Return (X, Y) of the center of cell containing provided text 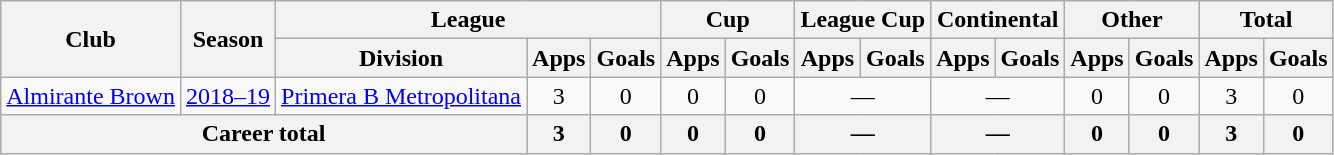
Continental (998, 20)
League Cup (863, 20)
Almirante Brown (91, 96)
Club (91, 39)
Cup (728, 20)
Total (1266, 20)
Division (402, 58)
Career total (264, 134)
League (468, 20)
Other (1132, 20)
Season (228, 39)
Primera B Metropolitana (402, 96)
2018–19 (228, 96)
